Find where the given text appears and provide that cell's center as [x, y] coordinate. 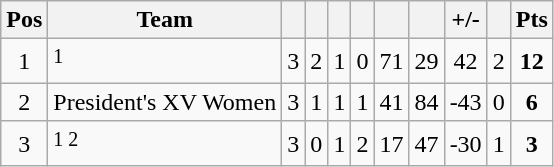
Pos [24, 20]
-30 [466, 144]
71 [392, 62]
12 [532, 62]
47 [426, 144]
+/- [466, 20]
Team [165, 20]
17 [392, 144]
29 [426, 62]
President's XV Women [165, 102]
1 2 [165, 144]
84 [426, 102]
Pts [532, 20]
42 [466, 62]
41 [392, 102]
-43 [466, 102]
6 [532, 102]
